Output the [x, y] coordinate of the center of the cell containing the given text.  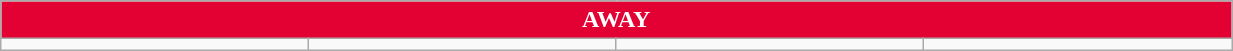
AWAY [616, 20]
